Pinpoint the cell where the given text exists, returning its (x, y) midpoint coordinate. 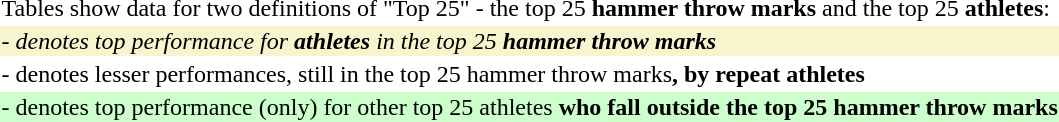
- denotes top performance (only) for other top 25 athletes who fall outside the top 25 hammer throw marks (530, 107)
- denotes lesser performances, still in the top 25 hammer throw marks, by repeat athletes (530, 74)
- denotes top performance for athletes in the top 25 hammer throw marks (530, 41)
